Locate the cell with the specified text and output its [x, y] center coordinate. 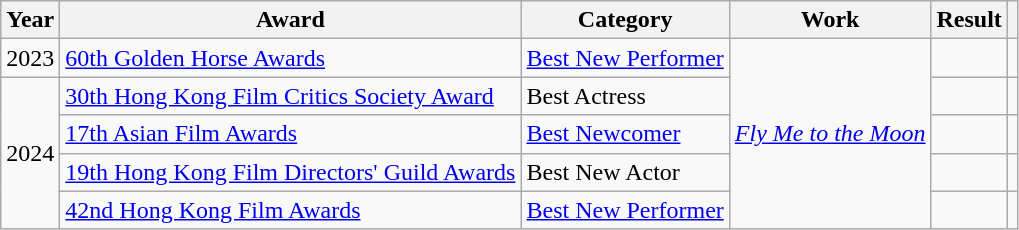
2024 [30, 153]
60th Golden Horse Awards [290, 58]
30th Hong Kong Film Critics Society Award [290, 96]
Category [625, 20]
42nd Hong Kong Film Awards [290, 210]
Work [830, 20]
Best Actress [625, 96]
19th Hong Kong Film Directors' Guild Awards [290, 172]
Year [30, 20]
Best New Actor [625, 172]
Best Newcomer [625, 134]
Fly Me to the Moon [830, 134]
17th Asian Film Awards [290, 134]
2023 [30, 58]
Result [969, 20]
Award [290, 20]
